Provide the [X, Y] coordinate of the cell's center where the given text is located.  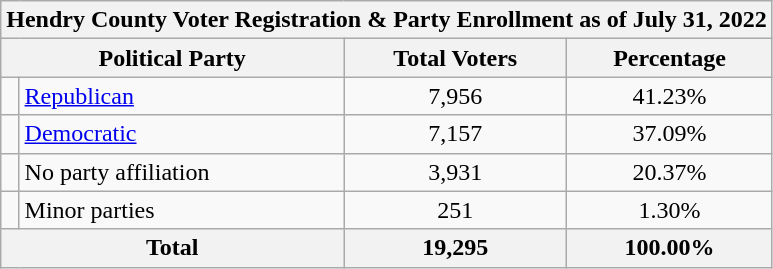
37.09% [670, 134]
20.37% [670, 172]
7,956 [456, 96]
Democratic [182, 134]
Minor parties [182, 210]
Hendry County Voter Registration & Party Enrollment as of July 31, 2022 [386, 20]
251 [456, 210]
Total [172, 248]
Political Party [172, 58]
Percentage [670, 58]
7,157 [456, 134]
Republican [182, 96]
Total Voters [456, 58]
1.30% [670, 210]
100.00% [670, 248]
41.23% [670, 96]
19,295 [456, 248]
3,931 [456, 172]
No party affiliation [182, 172]
